Capture the cell that displays the provided text and extract its (X, Y) central coordinate. 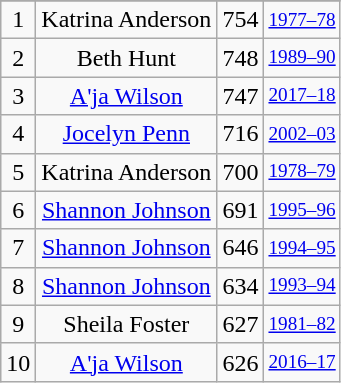
2 (18, 58)
1989–90 (302, 58)
10 (18, 362)
1995–96 (302, 210)
748 (240, 58)
754 (240, 20)
5 (18, 172)
Jocelyn Penn (126, 134)
1994–95 (302, 248)
1 (18, 20)
1993–94 (302, 286)
7 (18, 248)
8 (18, 286)
634 (240, 286)
626 (240, 362)
2016–17 (302, 362)
Sheila Foster (126, 324)
3 (18, 96)
6 (18, 210)
627 (240, 324)
646 (240, 248)
2002–03 (302, 134)
1981–82 (302, 324)
716 (240, 134)
Beth Hunt (126, 58)
1978–79 (302, 172)
691 (240, 210)
4 (18, 134)
2017–18 (302, 96)
747 (240, 96)
700 (240, 172)
9 (18, 324)
1977–78 (302, 20)
